Scan for the cell matching the given text and deliver its [X, Y] coordinate at center. 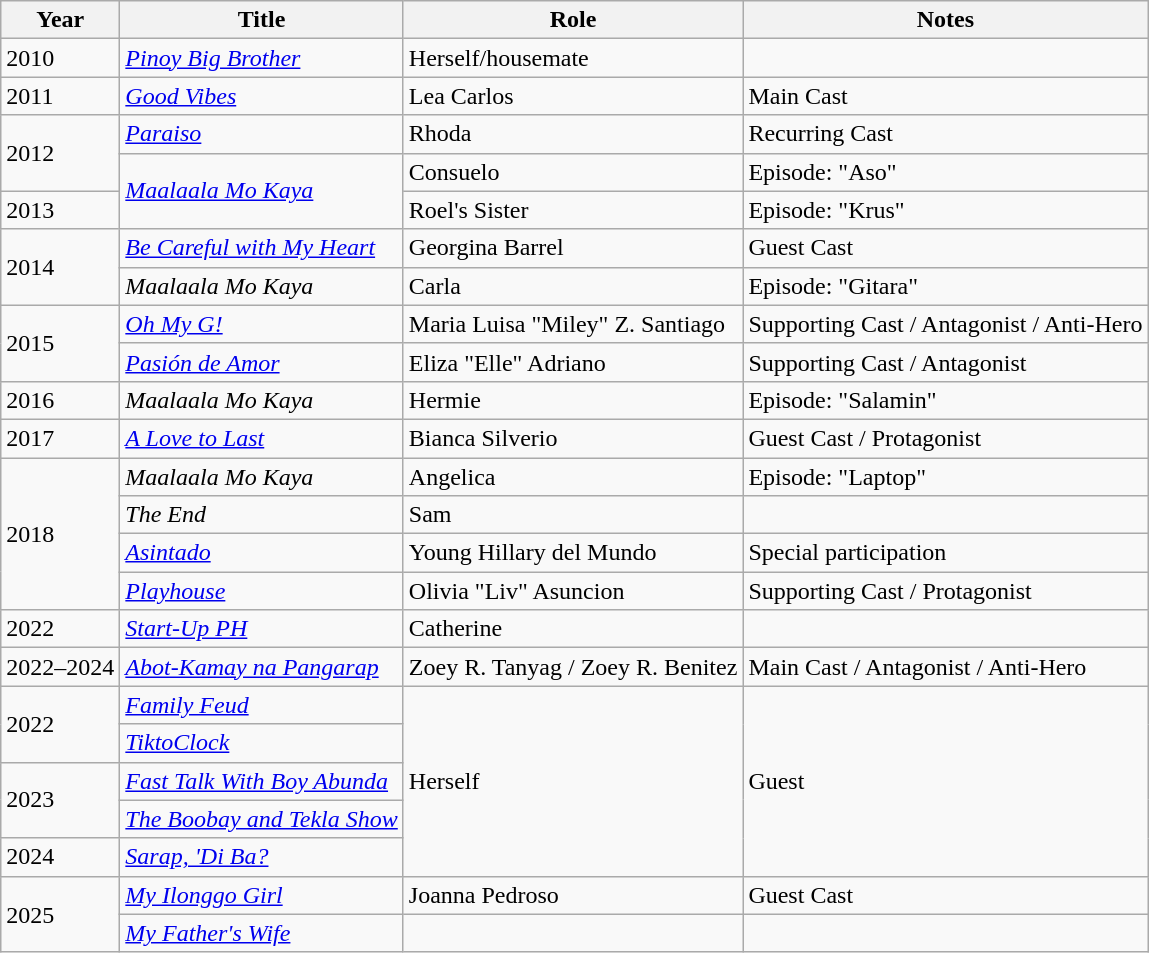
Year [60, 20]
Roel's Sister [573, 210]
Be Careful with My Heart [262, 248]
Supporting Cast / Protagonist [946, 591]
Main Cast / Antagonist / Anti-Hero [946, 667]
Recurring Cast [946, 134]
The End [262, 515]
2012 [60, 153]
Title [262, 20]
2018 [60, 534]
Georgina Barrel [573, 248]
Catherine [573, 629]
Fast Talk With Boy Abunda [262, 781]
Guest Cast / Protagonist [946, 438]
Eliza "Elle" Adriano [573, 362]
Family Feud [262, 705]
Hermie [573, 400]
The Boobay and Tekla Show [262, 819]
Pasión de Amor [262, 362]
2023 [60, 800]
Sam [573, 515]
Maria Luisa "Miley" Z. Santiago [573, 324]
Lea Carlos [573, 96]
2015 [60, 343]
Consuelo [573, 172]
Start-Up PH [262, 629]
2016 [60, 400]
2013 [60, 210]
Bianca Silverio [573, 438]
Rhoda [573, 134]
2011 [60, 96]
Playhouse [262, 591]
Role [573, 20]
Special participation [946, 553]
Zoey R. Tanyag / Zoey R. Benitez [573, 667]
Young Hillary del Mundo [573, 553]
Angelica [573, 477]
Herself/housemate [573, 58]
Supporting Cast / Antagonist / Anti-Hero [946, 324]
Good Vibes [262, 96]
Supporting Cast / Antagonist [946, 362]
Episode: "Gitara" [946, 286]
Paraiso [262, 134]
A Love to Last [262, 438]
Notes [946, 20]
Asintado [262, 553]
Episode: "Aso" [946, 172]
Episode: "Salamin" [946, 400]
Guest [946, 781]
Olivia "Liv" Asuncion [573, 591]
My Father's Wife [262, 933]
Carla [573, 286]
Sarap, 'Di Ba? [262, 857]
2024 [60, 857]
Abot-Kamay na Pangarap [262, 667]
Main Cast [946, 96]
Herself [573, 781]
My Ilonggo Girl [262, 895]
2025 [60, 914]
2022–2024 [60, 667]
Joanna Pedroso [573, 895]
2010 [60, 58]
Oh My G! [262, 324]
TiktoClock [262, 743]
2017 [60, 438]
Pinoy Big Brother [262, 58]
Episode: "Krus" [946, 210]
2014 [60, 267]
Episode: "Laptop" [946, 477]
